Extract the (x, y) coordinate from the center of the cell holding the provided text.  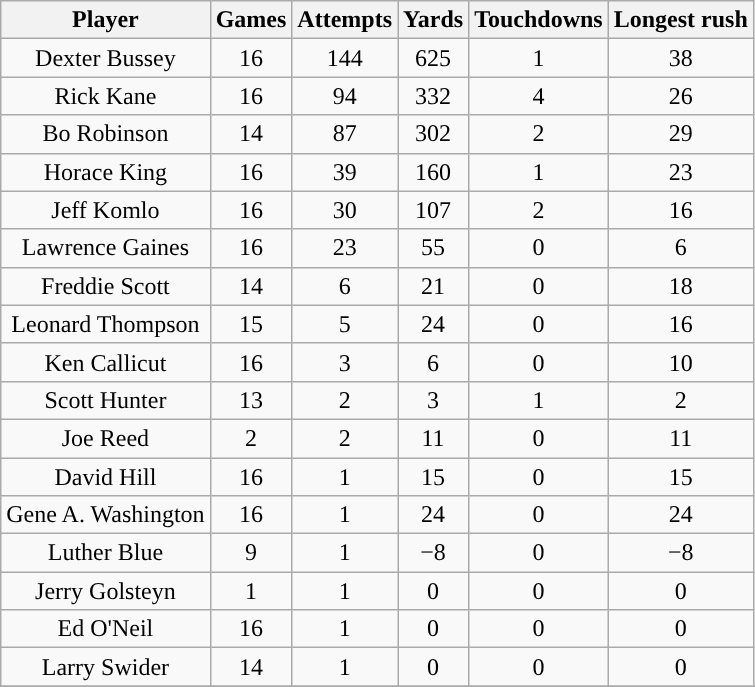
David Hill (106, 477)
9 (251, 553)
Games (251, 20)
Leonard Thompson (106, 324)
55 (434, 248)
Dexter Bussey (106, 58)
4 (539, 96)
Bo Robinson (106, 134)
Rick Kane (106, 96)
Luther Blue (106, 553)
21 (434, 286)
Joe Reed (106, 438)
29 (680, 134)
Horace King (106, 172)
Yards (434, 20)
Jeff Komlo (106, 210)
Attempts (345, 20)
Jerry Golsteyn (106, 591)
Touchdowns (539, 20)
5 (345, 324)
18 (680, 286)
87 (345, 134)
Gene A. Washington (106, 515)
Scott Hunter (106, 400)
10 (680, 362)
160 (434, 172)
Ken Callicut (106, 362)
94 (345, 96)
26 (680, 96)
107 (434, 210)
Larry Swider (106, 667)
Freddie Scott (106, 286)
38 (680, 58)
Player (106, 20)
39 (345, 172)
13 (251, 400)
332 (434, 96)
Longest rush (680, 20)
Ed O'Neil (106, 629)
625 (434, 58)
302 (434, 134)
30 (345, 210)
Lawrence Gaines (106, 248)
144 (345, 58)
